Detect which cell encompasses the target text, then output its [X, Y] center coordinate. 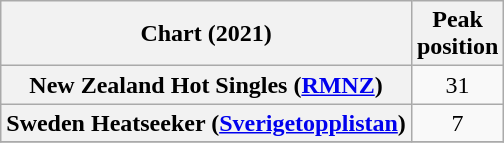
Peakposition [457, 34]
New Zealand Hot Singles (RMNZ) [206, 85]
Sweden Heatseeker (Sverigetopplistan) [206, 123]
31 [457, 85]
7 [457, 123]
Chart (2021) [206, 34]
